Capture the cell that displays the provided text and extract its (x, y) central coordinate. 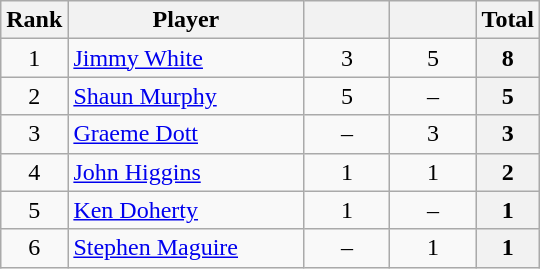
Jimmy White (186, 58)
Total (508, 20)
John Higgins (186, 172)
Rank (34, 20)
Shaun Murphy (186, 96)
8 (508, 58)
Ken Doherty (186, 210)
Graeme Dott (186, 134)
Stephen Maguire (186, 248)
6 (34, 248)
Player (186, 20)
4 (34, 172)
